Search for the cell housing the specified text and yield its (X, Y) center coordinate. 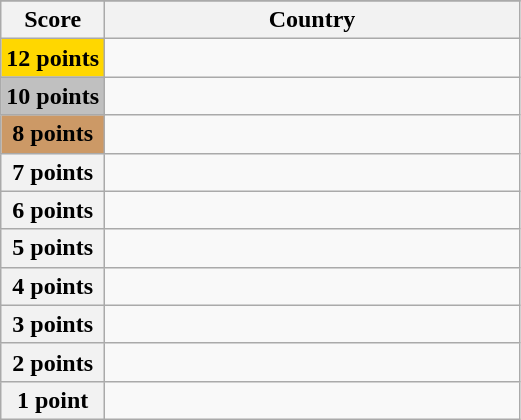
5 points (53, 248)
6 points (53, 210)
Score (53, 20)
1 point (53, 400)
8 points (53, 134)
10 points (53, 96)
2 points (53, 362)
Country (312, 20)
3 points (53, 324)
7 points (53, 172)
4 points (53, 286)
12 points (53, 58)
